Detect which cell encompasses the target text, then output its [x, y] center coordinate. 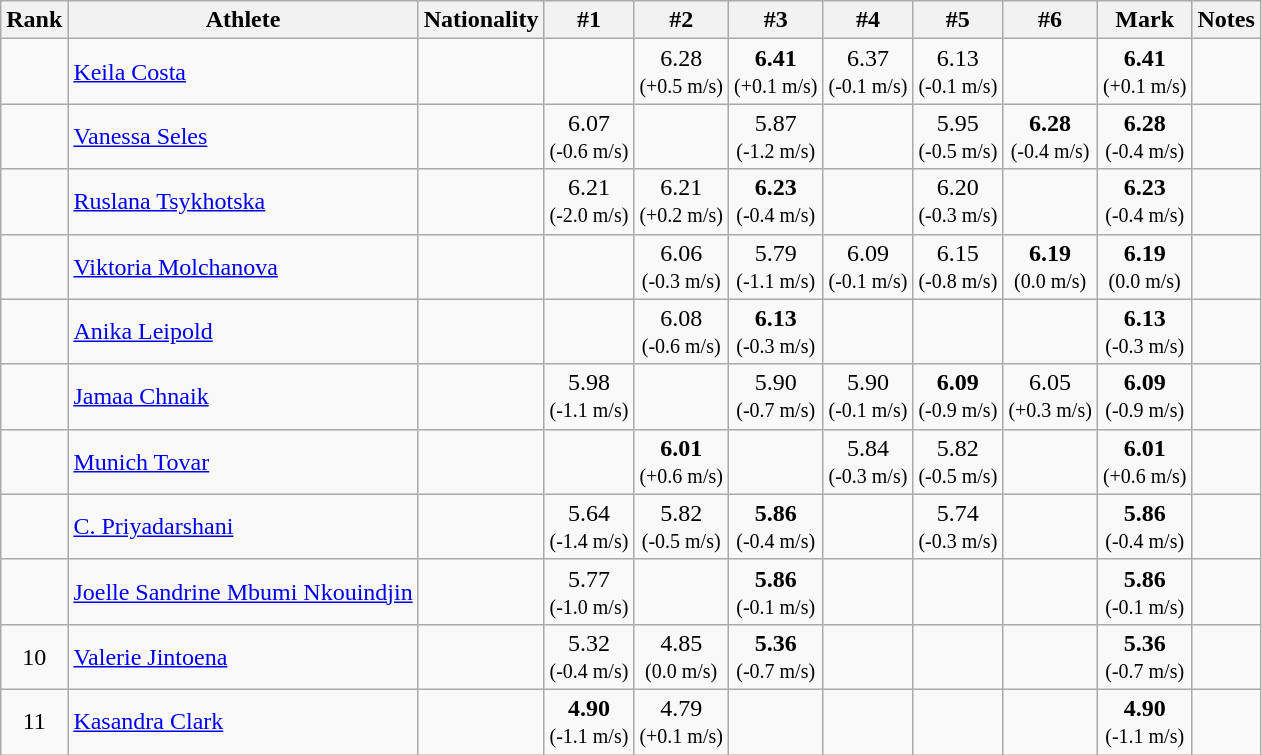
Munich Tovar [243, 462]
6.28 (+0.5 m/s) [682, 72]
Notes [1226, 20]
5.84 (-0.3 m/s) [868, 462]
Viktoria Molchanova [243, 266]
Athlete [243, 20]
6.21 (-2.0 m/s) [589, 202]
5.77 (-1.0 m/s) [589, 592]
4.85 (0.0 m/s) [682, 656]
Joelle Sandrine Mbumi Nkouindjin [243, 592]
4.79 (+0.1 m/s) [682, 722]
5.98 (-1.1 m/s) [589, 396]
Ruslana Tsykhotska [243, 202]
#3 [776, 20]
6.06 (-0.3 m/s) [682, 266]
#2 [682, 20]
10 [34, 656]
Vanessa Seles [243, 136]
C. Priyadarshani [243, 526]
6.15 (-0.8 m/s) [958, 266]
5.87 (-1.2 m/s) [776, 136]
#5 [958, 20]
6.13 (-0.1 m/s) [958, 72]
#6 [1050, 20]
5.95 (-0.5 m/s) [958, 136]
5.79 (-1.1 m/s) [776, 266]
5.32 (-0.4 m/s) [589, 656]
Jamaa Chnaik [243, 396]
6.20 (-0.3 m/s) [958, 202]
6.21 (+0.2 m/s) [682, 202]
Mark [1144, 20]
5.90 (-0.7 m/s) [776, 396]
Nationality [481, 20]
Keila Costa [243, 72]
11 [34, 722]
6.05 (+0.3 m/s) [1050, 396]
5.64 (-1.4 m/s) [589, 526]
6.08 (-0.6 m/s) [682, 332]
6.07 (-0.6 m/s) [589, 136]
Anika Leipold [243, 332]
Rank [34, 20]
6.09 (-0.1 m/s) [868, 266]
6.37 (-0.1 m/s) [868, 72]
5.90 (-0.1 m/s) [868, 396]
#1 [589, 20]
#4 [868, 20]
Valerie Jintoena [243, 656]
5.74 (-0.3 m/s) [958, 526]
Kasandra Clark [243, 722]
